Output the (x, y) coordinate of the center of the cell containing the given text.  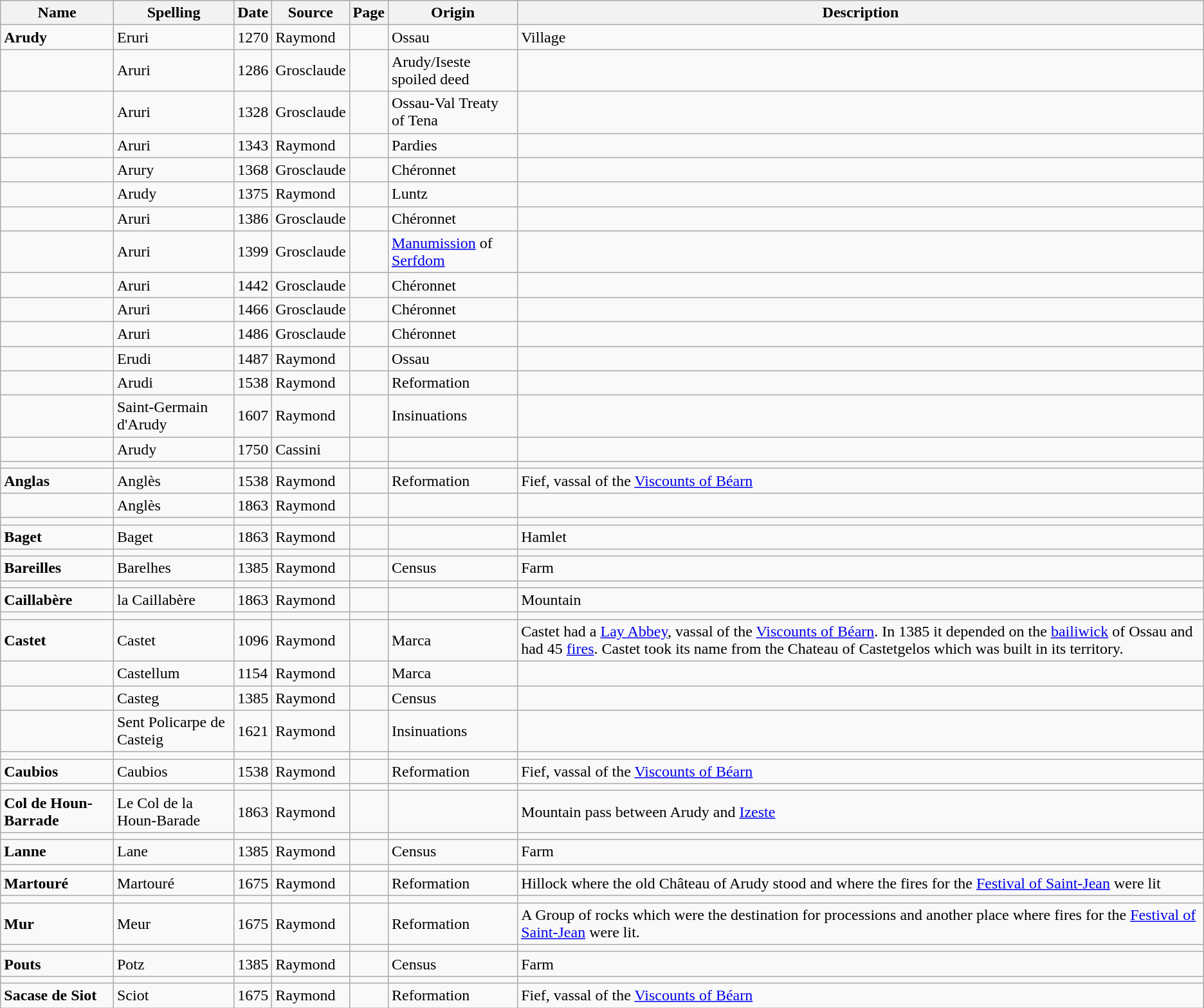
1607 (253, 417)
1487 (253, 358)
Sent Policarpe de Casteig (174, 732)
Meur (174, 923)
Manumission of Serfdom (453, 252)
A Group of rocks which were the destination for processions and another place where fires for the Festival of Saint-Jean were lit. (861, 923)
1386 (253, 219)
1399 (253, 252)
Anglas (57, 481)
Pouts (57, 964)
Date (253, 13)
Eruri (174, 37)
1096 (253, 640)
Lanne (57, 852)
1286 (253, 71)
Lane (174, 852)
Sacase de Siot (57, 995)
Arury (174, 170)
Origin (453, 13)
Arudi (174, 383)
Potz (174, 964)
Mountain pass between Arudy and Izeste (861, 811)
Castellum (174, 673)
Arudy/Iseste spoiled deed (453, 71)
1466 (253, 309)
Spelling (174, 13)
Caillabère (57, 600)
Le Col de la Houn-Barade (174, 811)
Cassini (311, 449)
1368 (253, 170)
Hamlet (861, 537)
1621 (253, 732)
Bareilles (57, 568)
Saint-Germain d'Arudy (174, 417)
Description (861, 13)
1154 (253, 673)
Casteg (174, 697)
Barelhes (174, 568)
1375 (253, 194)
1442 (253, 285)
Source (311, 13)
Hillock where the old Château of Arudy stood and where the fires for the Festival of Saint-Jean were lit (861, 883)
1328 (253, 112)
Ossau-Val Treaty of Tena (453, 112)
Luntz (453, 194)
Col de Houn-Barrade (57, 811)
Erudi (174, 358)
Village (861, 37)
Page (369, 13)
1486 (253, 334)
Mur (57, 923)
Name (57, 13)
Pardies (453, 145)
la Caillabère (174, 600)
Mountain (861, 600)
1750 (253, 449)
1343 (253, 145)
1270 (253, 37)
Sciot (174, 995)
